Extract the (X, Y) coordinate from the center of the cell holding the provided text.  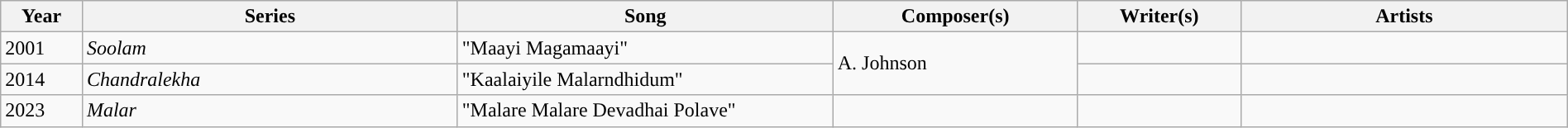
2001 (41, 48)
Song (645, 17)
"Maayi Magamaayi" (645, 48)
"Malare Malare Devadhai Polave" (645, 111)
Soolam (270, 48)
Chandralekha (270, 79)
Year (41, 17)
Artists (1404, 17)
2023 (41, 111)
Writer(s) (1159, 17)
"Kaalaiyile Malarndhidum" (645, 79)
Malar (270, 111)
A. Johnson (955, 64)
Series (270, 17)
2014 (41, 79)
Composer(s) (955, 17)
